Find where the given text appears and provide that cell's center as [x, y] coordinate. 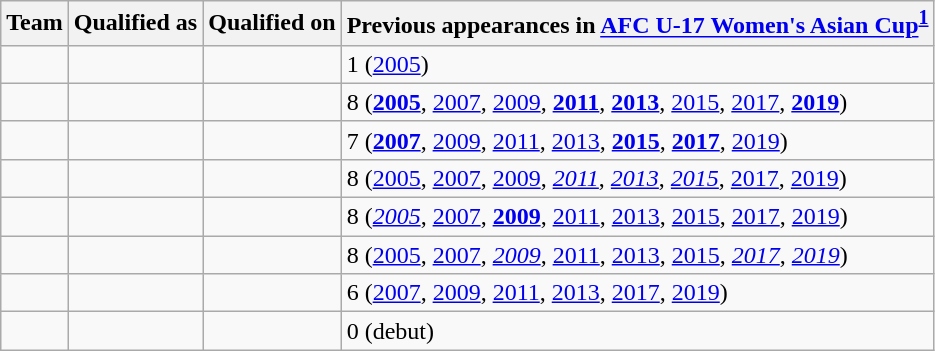
7 (2007, 2009, 2011, 2013, 2015, 2017, 2019) [638, 140]
Qualified as [135, 24]
Qualified on [272, 24]
1 (2005) [638, 64]
Team [35, 24]
6 (2007, 2009, 2011, 2013, 2017, 2019) [638, 293]
Previous appearances in AFC U-17 Women's Asian Cup1 [638, 24]
0 (debut) [638, 331]
